Return the [x, y] coordinate for the center point of the cell that contains the specified text.  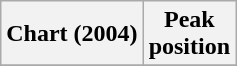
Peakposition [189, 34]
Chart (2004) [72, 34]
